Pinpoint the cell where the given text exists, returning its [x, y] midpoint coordinate. 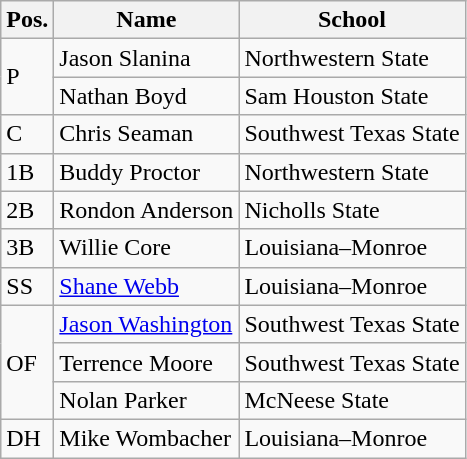
School [352, 20]
McNeese State [352, 400]
P [28, 77]
Mike Wombacher [146, 438]
Willie Core [146, 248]
Name [146, 20]
Nathan Boyd [146, 96]
Pos. [28, 20]
Terrence Moore [146, 362]
1B [28, 172]
Buddy Proctor [146, 172]
Shane Webb [146, 286]
C [28, 134]
2B [28, 210]
Sam Houston State [352, 96]
DH [28, 438]
3B [28, 248]
Chris Seaman [146, 134]
Rondon Anderson [146, 210]
OF [28, 362]
SS [28, 286]
Nolan Parker [146, 400]
Jason Washington [146, 324]
Jason Slanina [146, 58]
Nicholls State [352, 210]
